Return the [x, y] coordinate for the center point of the cell that contains the specified text.  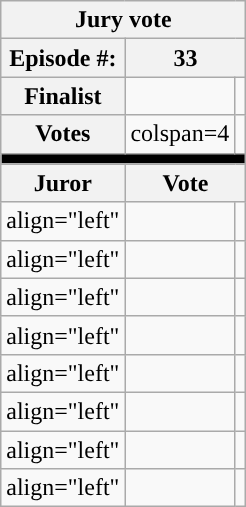
Vote [186, 183]
Finalist [63, 96]
colspan=4 [180, 134]
Juror [63, 183]
Votes [63, 134]
33 [186, 58]
Episode #: [63, 58]
Jury vote [124, 20]
